Return the [X, Y] coordinate for the center point of the cell that contains the specified text.  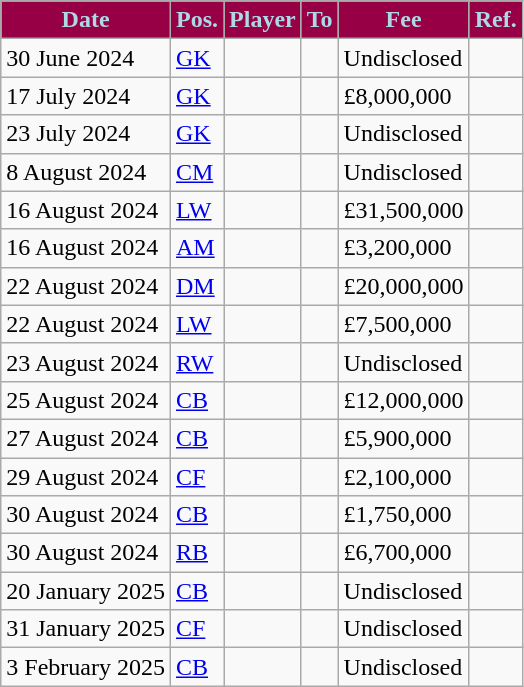
£8,000,000 [404, 96]
AM [196, 248]
RW [196, 362]
Ref. [496, 20]
17 July 2024 [86, 96]
CM [196, 172]
20 January 2025 [86, 591]
29 August 2024 [86, 477]
£1,750,000 [404, 515]
DM [196, 286]
£7,500,000 [404, 324]
£3,200,000 [404, 248]
Pos. [196, 20]
Fee [404, 20]
£31,500,000 [404, 210]
25 August 2024 [86, 400]
23 July 2024 [86, 134]
£20,000,000 [404, 286]
£5,900,000 [404, 438]
3 February 2025 [86, 667]
8 August 2024 [86, 172]
30 June 2024 [86, 58]
27 August 2024 [86, 438]
Date [86, 20]
£12,000,000 [404, 400]
To [320, 20]
RB [196, 553]
23 August 2024 [86, 362]
31 January 2025 [86, 629]
Player [263, 20]
£6,700,000 [404, 553]
£2,100,000 [404, 477]
